Capture the cell that displays the provided text and extract its [x, y] central coordinate. 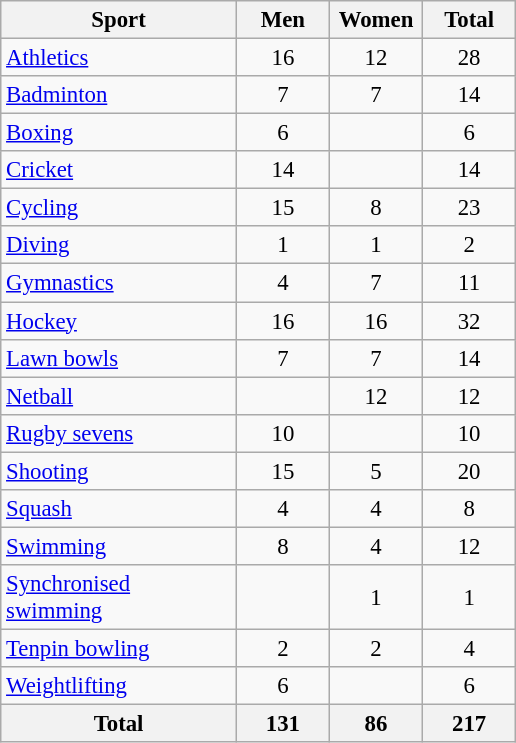
Cycling [119, 208]
32 [470, 321]
Netball [119, 396]
20 [470, 471]
86 [376, 724]
Women [376, 20]
23 [470, 208]
Badminton [119, 95]
28 [470, 58]
Synchronised swimming [119, 598]
Shooting [119, 471]
Hockey [119, 321]
5 [376, 471]
Gymnastics [119, 283]
Swimming [119, 546]
Weightlifting [119, 686]
Diving [119, 245]
Athletics [119, 58]
11 [470, 283]
Squash [119, 509]
Boxing [119, 133]
Cricket [119, 170]
Lawn bowls [119, 358]
217 [470, 724]
Sport [119, 20]
Tenpin bowling [119, 648]
131 [282, 724]
Rugby sevens [119, 433]
Men [282, 20]
